For the text-containing cell, return its midpoint in [x, y] coordinate format. 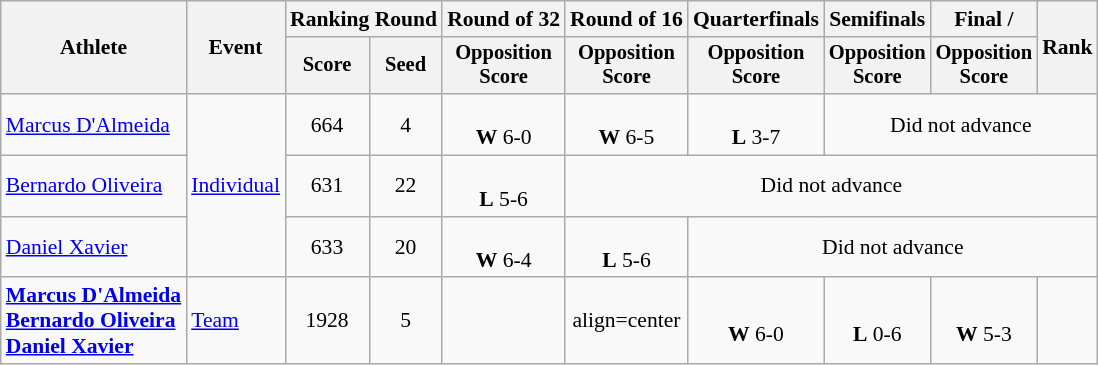
631 [327, 186]
Athlete [94, 48]
Bernardo Oliveira [94, 186]
Round of 32 [504, 19]
5 [406, 322]
Ranking Round [364, 19]
Final / [984, 19]
4 [406, 124]
633 [327, 248]
Marcus D'Almeida [94, 124]
Quarterfinals [756, 19]
1928 [327, 322]
L 3-7 [756, 124]
Rank [1068, 48]
W 5-3 [984, 322]
W 6-4 [504, 248]
Marcus D'AlmeidaBernardo OliveiraDaniel Xavier [94, 322]
Semifinals [878, 19]
Individual [236, 186]
20 [406, 248]
align=center [626, 322]
L 0-6 [878, 322]
Event [236, 48]
Score [327, 66]
Daniel Xavier [94, 248]
Round of 16 [626, 19]
W 6-5 [626, 124]
Seed [406, 66]
22 [406, 186]
Team [236, 322]
664 [327, 124]
